For the text-containing cell, return its midpoint in [X, Y] coordinate format. 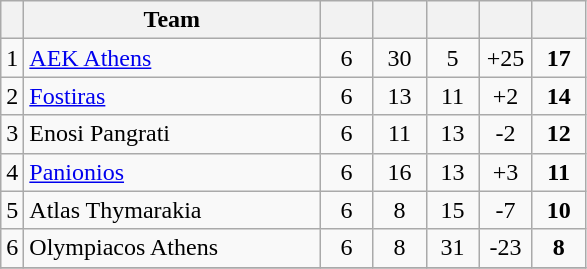
-23 [506, 248]
Fostiras [172, 96]
4 [12, 172]
+3 [506, 172]
AEK Athens [172, 58]
+2 [506, 96]
Olympiacos Athens [172, 248]
10 [558, 210]
-7 [506, 210]
1 [12, 58]
12 [558, 134]
Team [172, 20]
16 [400, 172]
-2 [506, 134]
Panionios [172, 172]
Enosi Pangrati [172, 134]
15 [452, 210]
2 [12, 96]
14 [558, 96]
3 [12, 134]
+25 [506, 58]
17 [558, 58]
31 [452, 248]
30 [400, 58]
Atlas Thymarakia [172, 210]
